Return (x, y) of the center of cell containing provided text 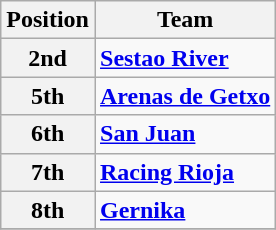
8th (48, 210)
San Juan (184, 134)
Racing Rioja (184, 172)
2nd (48, 58)
5th (48, 96)
Team (184, 20)
Sestao River (184, 58)
7th (48, 172)
Position (48, 20)
6th (48, 134)
Arenas de Getxo (184, 96)
Gernika (184, 210)
